Find where the given text appears and provide that cell's center as [x, y] coordinate. 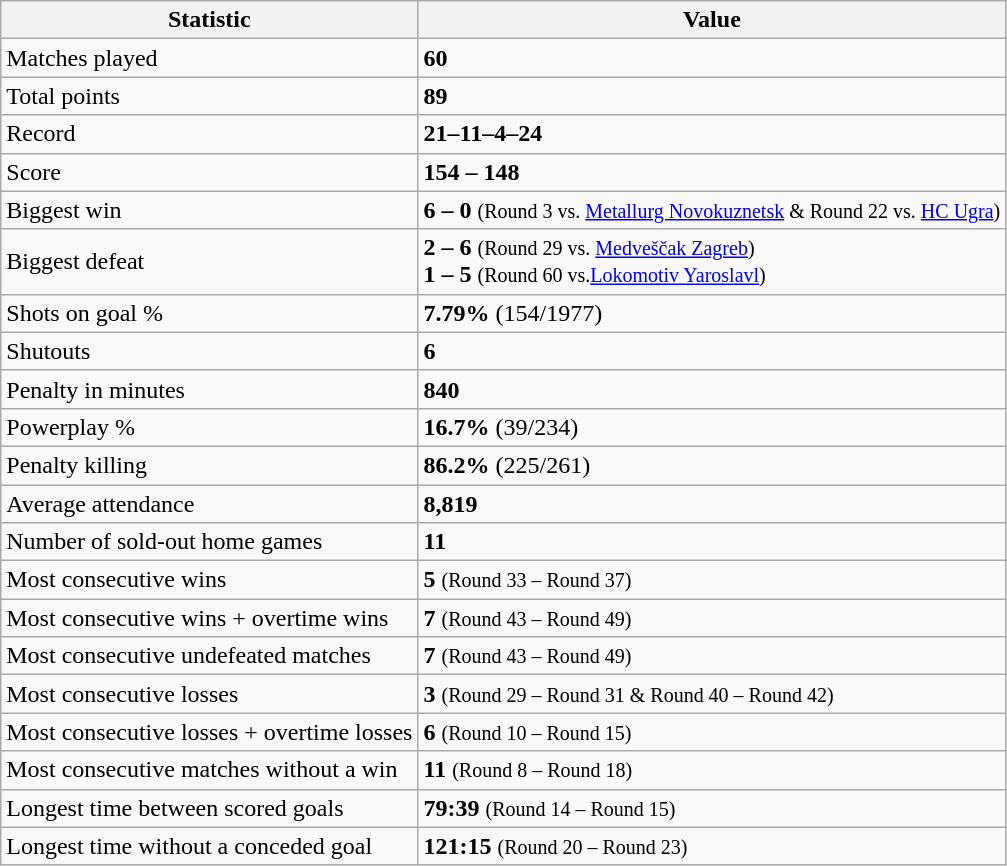
5 (Round 33 – Round 37) [712, 580]
2 – 6 (Round 29 vs. Medveščak Zagreb) 1 – 5 (Round 60 vs.Lokomotiv Yaroslavl) [712, 262]
154 – 148 [712, 172]
Penalty in minutes [210, 389]
Number of sold-out home games [210, 542]
840 [712, 389]
Most consecutive losses [210, 694]
60 [712, 58]
Penalty killing [210, 465]
Average attendance [210, 503]
121:15 (Round 20 – Round 23) [712, 846]
89 [712, 96]
Matches played [210, 58]
Longest time between scored goals [210, 808]
Value [712, 20]
Powerplay % [210, 427]
Shutouts [210, 351]
Biggest defeat [210, 262]
Most consecutive undefeated matches [210, 656]
8,819 [712, 503]
7.79% (154/1977) [712, 313]
21–11–4–24 [712, 134]
79:39 (Round 14 – Round 15) [712, 808]
Total points [210, 96]
11 [712, 542]
Most consecutive wins + overtime wins [210, 618]
Most consecutive wins [210, 580]
3 (Round 29 – Round 31 & Round 40 – Round 42) [712, 694]
Most consecutive losses + overtime losses [210, 732]
Longest time without a conceded goal [210, 846]
Record [210, 134]
16.7% (39/234) [712, 427]
Statistic [210, 20]
6 – 0 (Round 3 vs. Metallurg Novokuznetsk & Round 22 vs. HC Ugra) [712, 210]
6 (Round 10 – Round 15) [712, 732]
Most consecutive matches without a win [210, 770]
Shots on goal % [210, 313]
11 (Round 8 – Round 18) [712, 770]
Biggest win [210, 210]
Score [210, 172]
86.2% (225/261) [712, 465]
6 [712, 351]
